Return the [x, y] coordinate for the center point of the cell that contains the specified text.  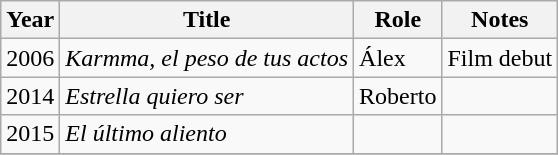
2014 [30, 96]
Notes [500, 20]
Roberto [398, 96]
Estrella quiero ser [207, 96]
Film debut [500, 58]
Karmma, el peso de tus actos [207, 58]
El último aliento [207, 134]
Álex [398, 58]
Title [207, 20]
2015 [30, 134]
Role [398, 20]
2006 [30, 58]
Year [30, 20]
